Determine the [X, Y] coordinate at the center of the cell enclosing the given text.  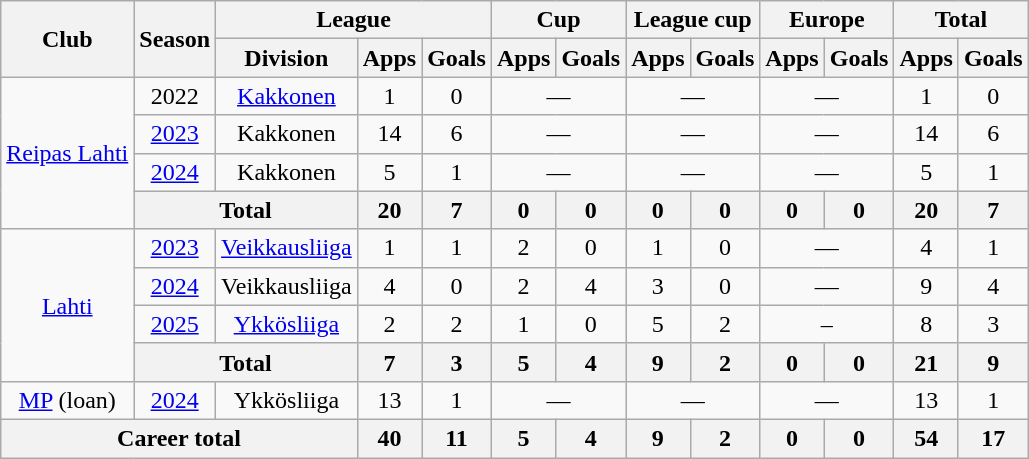
54 [926, 438]
Reipas Lahti [68, 153]
17 [993, 438]
Season [175, 39]
Lahti [68, 305]
League [354, 20]
2022 [175, 96]
Career total [179, 438]
2025 [175, 324]
League cup [693, 20]
Europe [827, 20]
11 [457, 438]
21 [926, 362]
Club [68, 39]
Cup [558, 20]
8 [926, 324]
MP (loan) [68, 400]
40 [389, 438]
Division [287, 58]
– [827, 324]
